Capture the cell that displays the provided text and extract its [x, y] central coordinate. 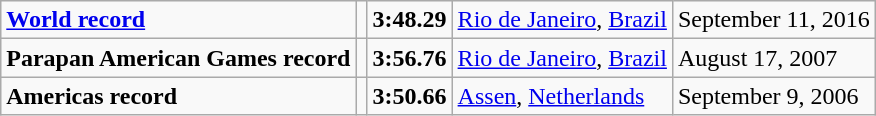
Parapan American Games record [178, 58]
September 11, 2016 [774, 20]
3:56.76 [410, 58]
World record [178, 20]
3:50.66 [410, 96]
3:48.29 [410, 20]
September 9, 2006 [774, 96]
Americas record [178, 96]
Assen, Netherlands [562, 96]
August 17, 2007 [774, 58]
